For the text-containing cell, return its midpoint in (X, Y) coordinate format. 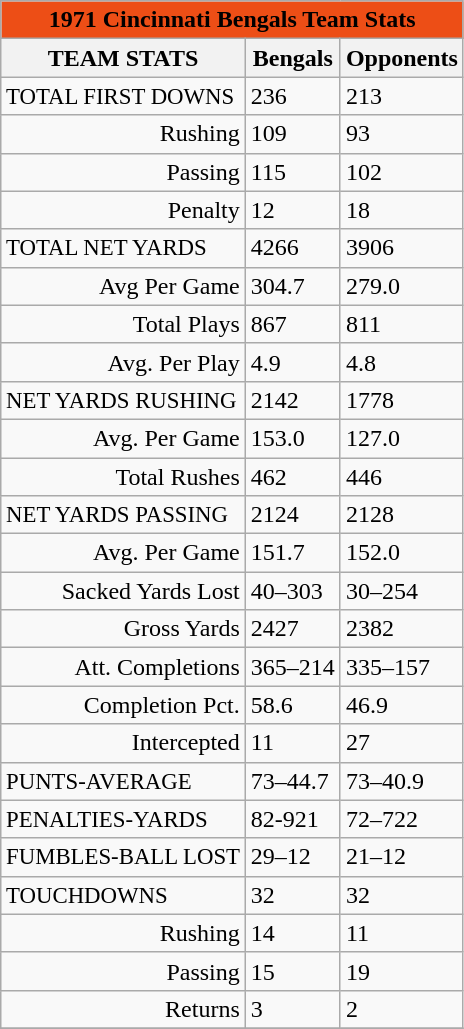
Gross Yards (124, 629)
Total Rushes (124, 477)
21–12 (402, 857)
12 (292, 210)
14 (292, 933)
46.9 (402, 705)
115 (292, 172)
FUMBLES-BALL LOST (124, 857)
Bengals (292, 58)
TEAM STATS (124, 58)
279.0 (402, 286)
TOTAL NET YARDS (124, 248)
213 (402, 96)
19 (402, 971)
Sacked Yards Lost (124, 591)
58.6 (292, 705)
1778 (402, 400)
Att. Completions (124, 667)
73–44.7 (292, 781)
109 (292, 134)
29–12 (292, 857)
73–40.9 (402, 781)
2128 (402, 515)
153.0 (292, 438)
462 (292, 477)
811 (402, 324)
365–214 (292, 667)
PUNTS-AVERAGE (124, 781)
27 (402, 743)
Penalty (124, 210)
Avg Per Game (124, 286)
93 (402, 134)
Total Plays (124, 324)
82-921 (292, 819)
PENALTIES-YARDS (124, 819)
3906 (402, 248)
Intercepted (124, 743)
NET YARDS RUSHING (124, 400)
152.0 (402, 553)
4.8 (402, 362)
30–254 (402, 591)
Avg. Per Play (124, 362)
72–722 (402, 819)
Returns (124, 1009)
TOUCHDOWNS (124, 895)
236 (292, 96)
TOTAL FIRST DOWNS (124, 96)
15 (292, 971)
2124 (292, 515)
18 (402, 210)
2382 (402, 629)
867 (292, 324)
304.7 (292, 286)
446 (402, 477)
127.0 (402, 438)
151.7 (292, 553)
Completion Pct. (124, 705)
3 (292, 1009)
4266 (292, 248)
2427 (292, 629)
Opponents (402, 58)
NET YARDS PASSING (124, 515)
40–303 (292, 591)
102 (402, 172)
2 (402, 1009)
1971 Cincinnati Bengals Team Stats (232, 20)
4.9 (292, 362)
2142 (292, 400)
335–157 (402, 667)
